Identify which cell holds the provided text, then report its (x, y) central coordinate. 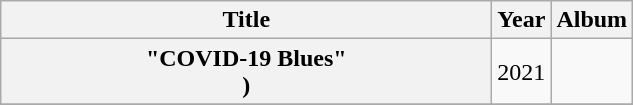
Album (592, 20)
Year (522, 20)
"COVID-19 Blues") (246, 72)
Title (246, 20)
2021 (522, 72)
